Locate the cell with the specified text and output its [x, y] center coordinate. 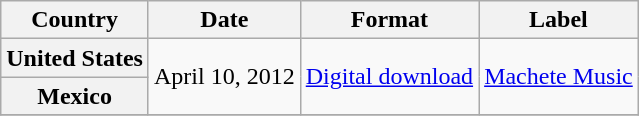
Date [224, 20]
Format [389, 20]
United States [75, 58]
April 10, 2012 [224, 77]
Mexico [75, 96]
Machete Music [559, 77]
Label [559, 20]
Country [75, 20]
Digital download [389, 77]
